For the text-containing cell, return its midpoint in [x, y] coordinate format. 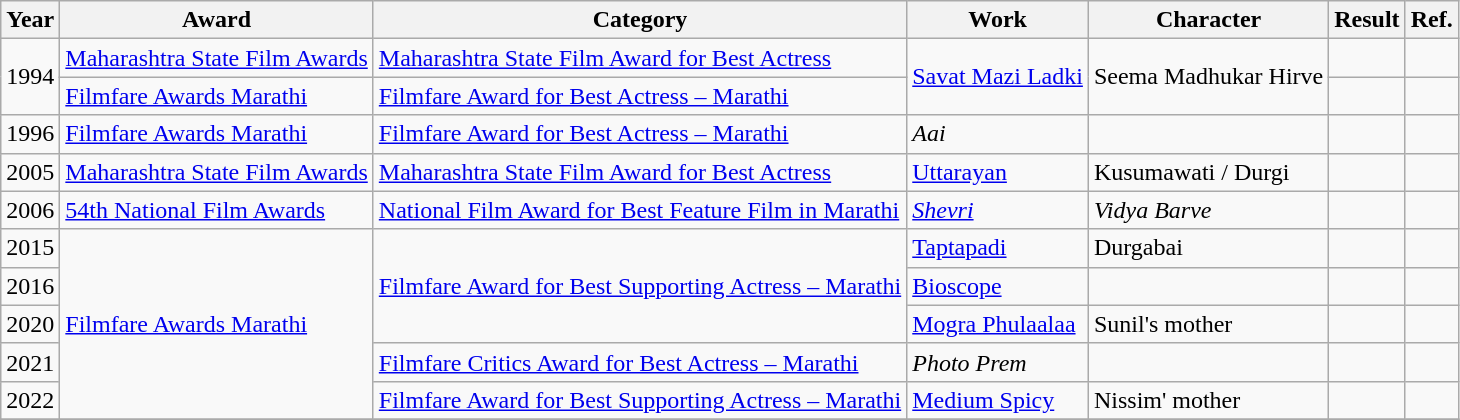
Work [998, 20]
54th National Film Awards [216, 210]
2022 [30, 400]
2021 [30, 362]
Durgabai [1208, 248]
Photo Prem [998, 362]
1996 [30, 134]
Character [1208, 20]
2015 [30, 248]
Kusumawati / Durgi [1208, 172]
Filmfare Critics Award for Best Actress – Marathi [640, 362]
Sunil's mother [1208, 324]
2005 [30, 172]
Award [216, 20]
Savat Mazi Ladki [998, 77]
2020 [30, 324]
Bioscope [998, 286]
Seema Madhukar Hirve [1208, 77]
National Film Award for Best Feature Film in Marathi [640, 210]
Uttarayan [998, 172]
Shevri [998, 210]
Result [1367, 20]
Medium Spicy [998, 400]
Category [640, 20]
Taptapadi [998, 248]
1994 [30, 77]
Mogra Phulaalaa [998, 324]
Nissim' mother [1208, 400]
Ref. [1432, 20]
2006 [30, 210]
Vidya Barve [1208, 210]
Year [30, 20]
Aai [998, 134]
2016 [30, 286]
